Find where the given text appears and provide that cell's center as (x, y) coordinate. 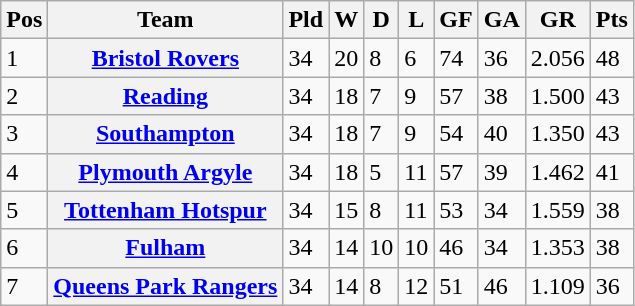
1 (24, 58)
Southampton (166, 134)
39 (502, 172)
54 (456, 134)
1.350 (558, 134)
Pos (24, 20)
2 (24, 96)
Pts (612, 20)
1.500 (558, 96)
41 (612, 172)
GR (558, 20)
48 (612, 58)
Reading (166, 96)
12 (416, 286)
40 (502, 134)
2.056 (558, 58)
20 (346, 58)
74 (456, 58)
W (346, 20)
Queens Park Rangers (166, 286)
1.559 (558, 210)
51 (456, 286)
D (382, 20)
15 (346, 210)
Pld (306, 20)
1.462 (558, 172)
GA (502, 20)
1.353 (558, 248)
Team (166, 20)
GF (456, 20)
Bristol Rovers (166, 58)
Fulham (166, 248)
1.109 (558, 286)
53 (456, 210)
4 (24, 172)
Tottenham Hotspur (166, 210)
Plymouth Argyle (166, 172)
L (416, 20)
3 (24, 134)
